Return (X, Y) of the center of cell containing provided text 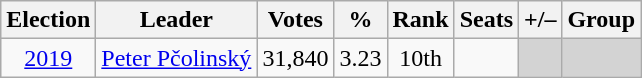
Leader (176, 20)
Rank (420, 20)
31,840 (296, 58)
+/– (540, 20)
3.23 (360, 58)
Votes (296, 20)
10th (420, 58)
2019 (48, 58)
Election (48, 20)
% (360, 20)
Seats (486, 20)
Peter Pčolinský (176, 58)
Group (602, 20)
